Provide the [x, y] coordinate of the cell's center where the given text is located.  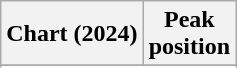
Chart (2024) [72, 34]
Peakposition [189, 34]
